From the cell containing the given text, extract its center point as (X, Y) coordinate. 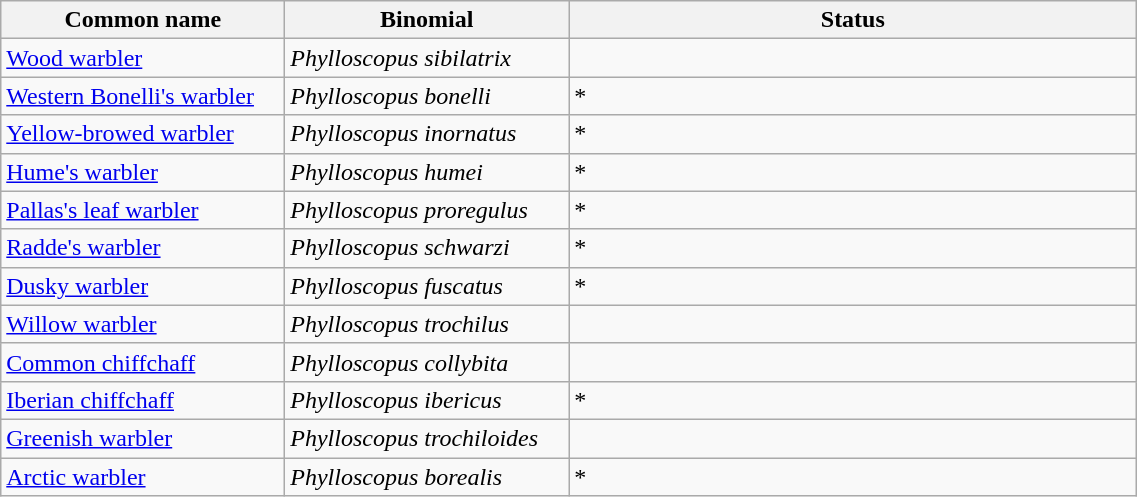
Phylloscopus trochiloides (427, 438)
Arctic warbler (143, 477)
Greenish warbler (143, 438)
Phylloscopus collybita (427, 362)
Willow warbler (143, 324)
Phylloscopus schwarzi (427, 248)
Common chiffchaff (143, 362)
Phylloscopus borealis (427, 477)
Phylloscopus ibericus (427, 400)
Western Bonelli's warbler (143, 96)
Radde's warbler (143, 248)
Phylloscopus bonelli (427, 96)
Iberian chiffchaff (143, 400)
Common name (143, 20)
Phylloscopus inornatus (427, 134)
Yellow-browed warbler (143, 134)
Status (853, 20)
Hume's warbler (143, 172)
Phylloscopus trochilus (427, 324)
Dusky warbler (143, 286)
Phylloscopus proregulus (427, 210)
Phylloscopus sibilatrix (427, 58)
Phylloscopus humei (427, 172)
Binomial (427, 20)
Pallas's leaf warbler (143, 210)
Wood warbler (143, 58)
Phylloscopus fuscatus (427, 286)
